Determine the (x, y) coordinate at the center of the cell enclosing the given text.  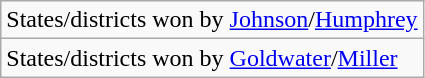
States/districts won by Johnson/Humphrey (212, 20)
States/districts won by Goldwater/Miller (212, 58)
